Provide the (X, Y) coordinate of the cell's center where the given text is located.  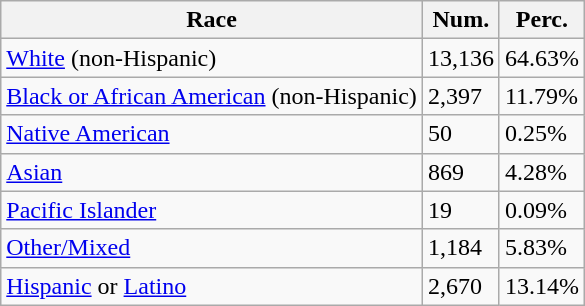
0.09% (542, 210)
Asian (212, 172)
Num. (460, 20)
Other/Mixed (212, 248)
50 (460, 134)
19 (460, 210)
Race (212, 20)
0.25% (542, 134)
2,397 (460, 96)
1,184 (460, 248)
869 (460, 172)
11.79% (542, 96)
Native American (212, 134)
Pacific Islander (212, 210)
White (non-Hispanic) (212, 58)
13.14% (542, 286)
5.83% (542, 248)
13,136 (460, 58)
2,670 (460, 286)
Perc. (542, 20)
Black or African American (non-Hispanic) (212, 96)
4.28% (542, 172)
64.63% (542, 58)
Hispanic or Latino (212, 286)
